Pinpoint the cell where the given text exists, returning its [x, y] midpoint coordinate. 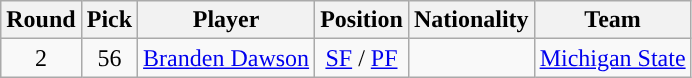
Nationality [471, 20]
56 [109, 58]
Player [226, 20]
Round [41, 20]
Position [362, 20]
Branden Dawson [226, 58]
SF / PF [362, 58]
Michigan State [612, 58]
Team [612, 20]
Pick [109, 20]
2 [41, 58]
